Return (X, Y) of the center of cell containing provided text 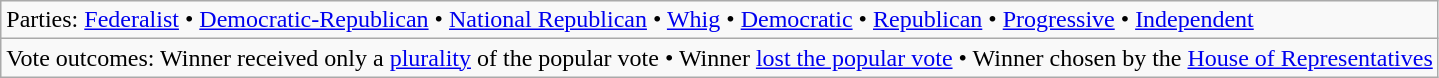
Vote outcomes: Winner received only a plurality of the popular vote • Winner lost the popular vote • Winner chosen by the House of Representatives (720, 58)
Parties: Federalist • Democratic-Republican • National Republican • Whig • Democratic • Republican • Progressive • Independent (720, 20)
